Locate the cell with the specified text and output its [x, y] center coordinate. 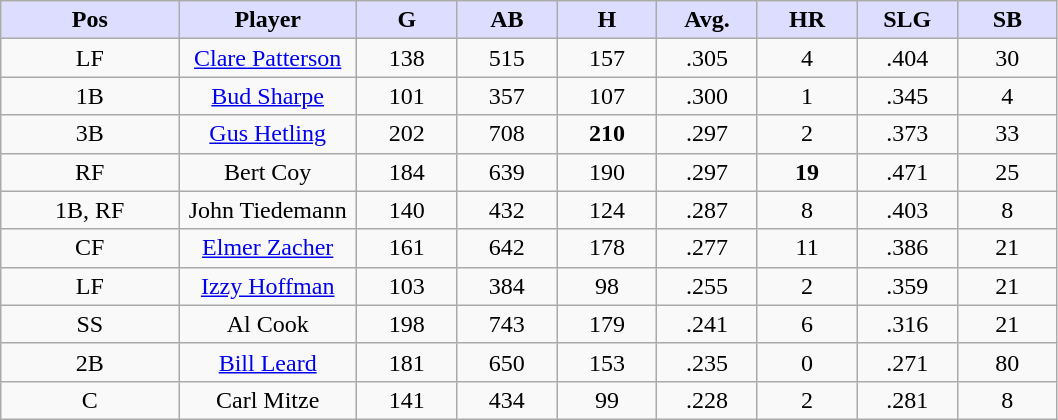
.404 [907, 58]
.300 [707, 96]
25 [1007, 172]
642 [507, 248]
John Tiedemann [268, 210]
357 [507, 96]
80 [1007, 362]
.305 [707, 58]
140 [407, 210]
Clare Patterson [268, 58]
Gus Hetling [268, 134]
.241 [707, 324]
Player [268, 20]
2B [90, 362]
Pos [90, 20]
101 [407, 96]
33 [1007, 134]
210 [607, 134]
184 [407, 172]
Avg. [707, 20]
124 [607, 210]
30 [1007, 58]
650 [507, 362]
11 [807, 248]
HR [807, 20]
SB [1007, 20]
157 [607, 58]
3B [90, 134]
Bert Coy [268, 172]
743 [507, 324]
G [407, 20]
Bud Sharpe [268, 96]
CF [90, 248]
AB [507, 20]
98 [607, 286]
708 [507, 134]
.373 [907, 134]
Elmer Zacher [268, 248]
161 [407, 248]
.287 [707, 210]
.255 [707, 286]
190 [607, 172]
99 [607, 400]
181 [407, 362]
6 [807, 324]
.277 [707, 248]
103 [407, 286]
.281 [907, 400]
19 [807, 172]
179 [607, 324]
178 [607, 248]
H [607, 20]
1B, RF [90, 210]
.271 [907, 362]
RF [90, 172]
.359 [907, 286]
198 [407, 324]
107 [607, 96]
Izzy Hoffman [268, 286]
.386 [907, 248]
.471 [907, 172]
.235 [707, 362]
639 [507, 172]
.403 [907, 210]
384 [507, 286]
.345 [907, 96]
SLG [907, 20]
153 [607, 362]
1B [90, 96]
138 [407, 58]
Bill Leard [268, 362]
141 [407, 400]
SS [90, 324]
Carl Mitze [268, 400]
432 [507, 210]
1 [807, 96]
515 [507, 58]
0 [807, 362]
.316 [907, 324]
202 [407, 134]
434 [507, 400]
C [90, 400]
.228 [707, 400]
Al Cook [268, 324]
